Return the [X, Y] coordinate for the center point of the cell that contains the specified text.  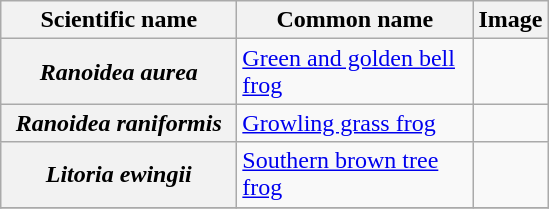
Ranoidea aurea [119, 72]
Growling grass frog [355, 123]
Image [510, 20]
Ranoidea raniformis [119, 123]
Green and golden bell frog [355, 72]
Southern brown tree frog [355, 174]
Common name [355, 20]
Litoria ewingii [119, 174]
Scientific name [119, 20]
